Return [x, y] of the center of cell containing provided text 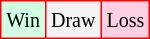
Draw [72, 20]
Win [24, 20]
Loss [126, 20]
